Return (X, Y) of the center of cell containing provided text 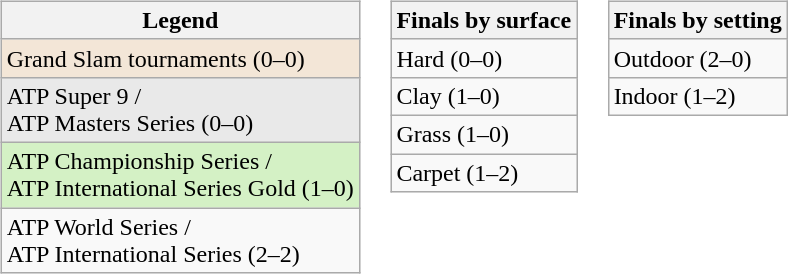
ATP Super 9 / ATP Masters Series (0–0) (180, 110)
ATP World Series / ATP International Series (2–2) (180, 240)
Finals by surface (484, 20)
Hard (0–0) (484, 58)
Indoor (1–2) (698, 96)
Grass (1–0) (484, 134)
Grand Slam tournaments (0–0) (180, 58)
Carpet (1–2) (484, 173)
Finals by setting (698, 20)
Outdoor (2–0) (698, 58)
ATP Championship Series / ATP International Series Gold (1–0) (180, 174)
Clay (1–0) (484, 96)
Legend (180, 20)
